Return the [X, Y] coordinate for the center point of the cell that contains the specified text.  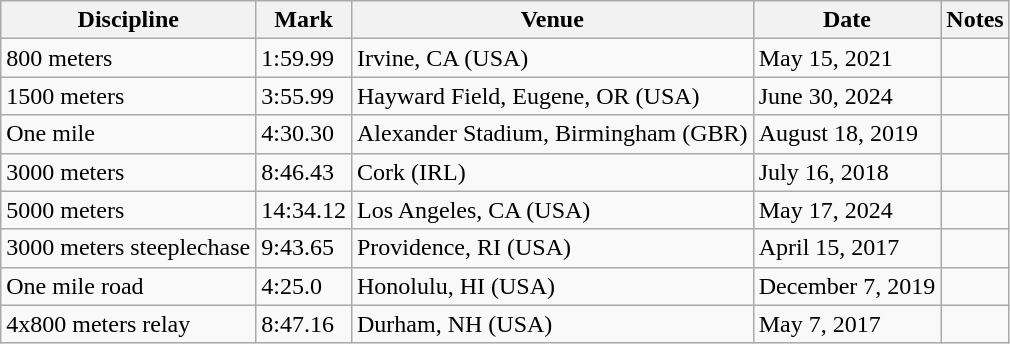
June 30, 2024 [847, 96]
800 meters [128, 58]
1500 meters [128, 96]
Notes [975, 20]
Honolulu, HI (USA) [552, 286]
9:43.65 [304, 248]
Hayward Field, Eugene, OR (USA) [552, 96]
Alexander Stadium, Birmingham (GBR) [552, 134]
May 7, 2017 [847, 324]
Durham, NH (USA) [552, 324]
1:59.99 [304, 58]
December 7, 2019 [847, 286]
April 15, 2017 [847, 248]
Discipline [128, 20]
Cork (IRL) [552, 172]
Irvine, CA (USA) [552, 58]
Providence, RI (USA) [552, 248]
5000 meters [128, 210]
August 18, 2019 [847, 134]
Los Angeles, CA (USA) [552, 210]
8:47.16 [304, 324]
Mark [304, 20]
May 15, 2021 [847, 58]
May 17, 2024 [847, 210]
4x800 meters relay [128, 324]
3000 meters [128, 172]
One mile road [128, 286]
Date [847, 20]
8:46.43 [304, 172]
Venue [552, 20]
3:55.99 [304, 96]
4:30.30 [304, 134]
One mile [128, 134]
14:34.12 [304, 210]
July 16, 2018 [847, 172]
4:25.0 [304, 286]
3000 meters steeplechase [128, 248]
